Scan for the cell matching the given text and deliver its (x, y) coordinate at center. 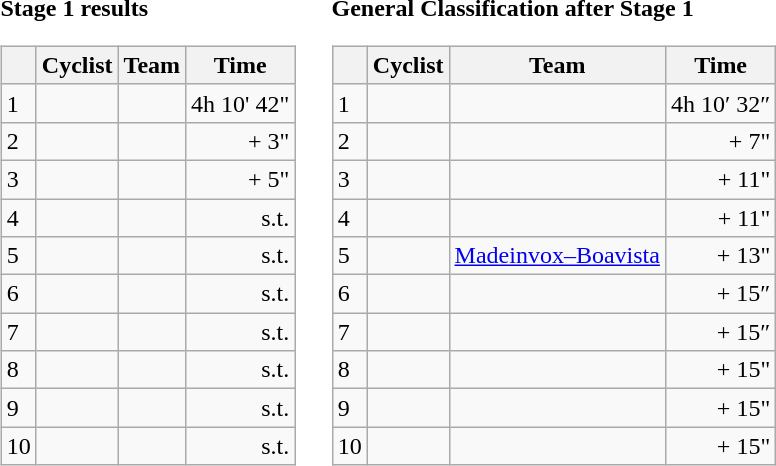
+ 13" (720, 256)
Madeinvox–Boavista (557, 256)
4h 10' 42" (240, 103)
+ 7" (720, 141)
+ 3" (240, 141)
4h 10′ 32″ (720, 103)
+ 5" (240, 179)
